Return the (X, Y) coordinate for the center point of the cell that contains the specified text.  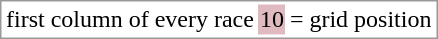
first column of every race (130, 19)
10 (272, 19)
= grid position (360, 19)
